Pinpoint the cell where the given text exists, returning its [X, Y] midpoint coordinate. 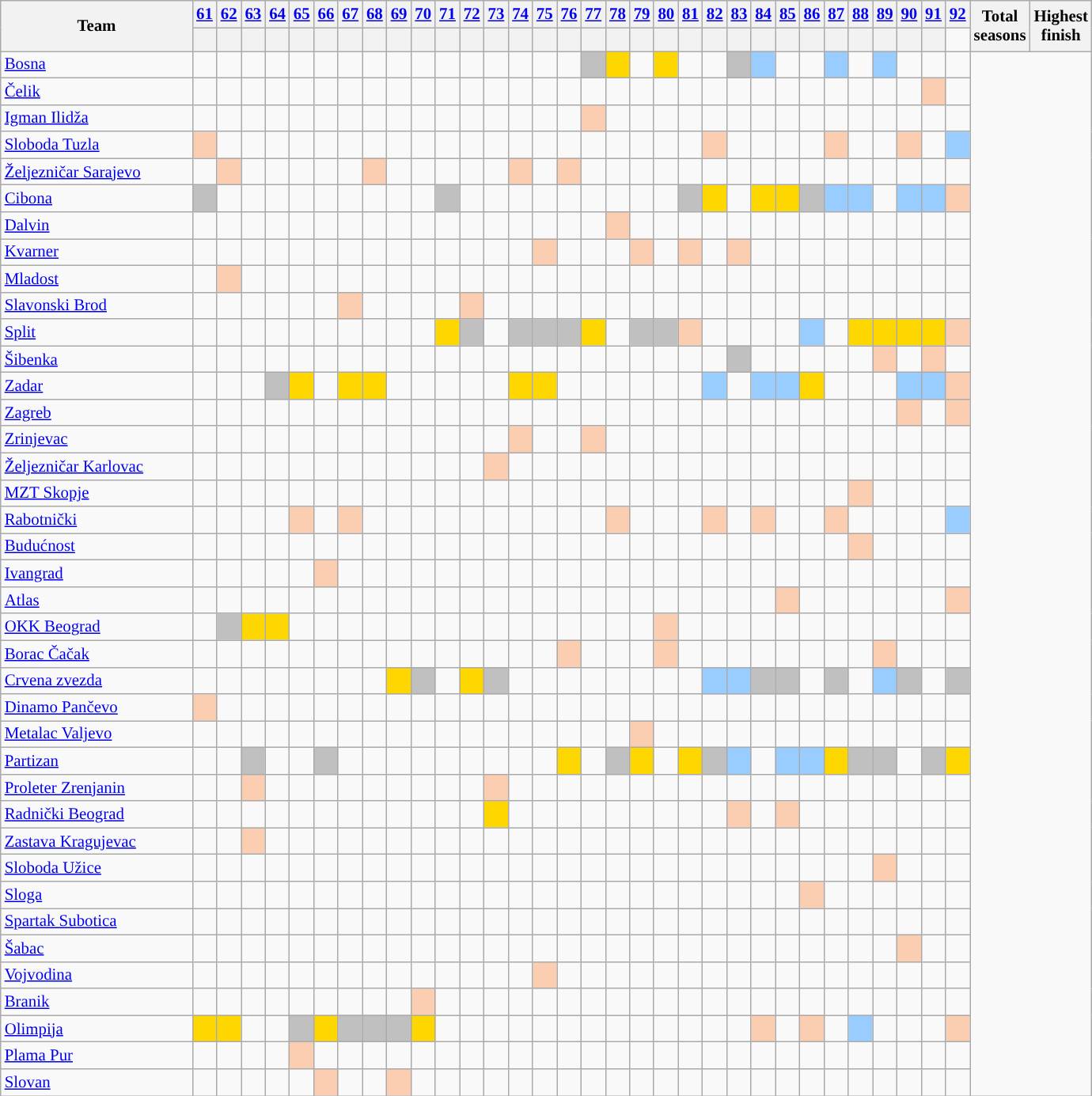
77 [593, 14]
Budućnost [97, 547]
Borac Čačak [97, 654]
63 [253, 14]
Slavonski Brod [97, 305]
Rabotnički [97, 520]
MZT Skopje [97, 493]
85 [788, 14]
61 [204, 14]
Crvena zvezda [97, 681]
Cibona [97, 199]
65 [302, 14]
71 [448, 14]
Mladost [97, 279]
Dinamo Pančevo [97, 707]
Ivangrad [97, 574]
Highestfinish [1061, 26]
Šabac [97, 948]
Plama Pur [97, 1056]
Slovan [97, 1083]
Branik [97, 1002]
Dalvin [97, 226]
90 [908, 14]
Sloga [97, 895]
80 [666, 14]
73 [497, 14]
64 [277, 14]
Vojvodina [97, 975]
Šibenka [97, 359]
92 [957, 14]
62 [229, 14]
87 [836, 14]
Partizan [97, 760]
70 [423, 14]
Zagreb [97, 412]
Zrinjevac [97, 439]
83 [739, 14]
88 [861, 14]
81 [690, 14]
Team [97, 26]
Olimpija [97, 1029]
75 [544, 14]
Proleter Zrenjanin [97, 787]
OKK Beograd [97, 627]
Željezničar Karlovac [97, 466]
79 [643, 14]
Spartak Subotica [97, 922]
78 [617, 14]
69 [399, 14]
82 [715, 14]
Zadar [97, 386]
Kvarner [97, 252]
Sloboda Tuzla [97, 145]
72 [472, 14]
Split [97, 332]
86 [812, 14]
89 [885, 14]
67 [350, 14]
Sloboda Užice [97, 868]
84 [763, 14]
74 [521, 14]
Bosna [97, 64]
Atlas [97, 600]
Zastava Kragujevac [97, 841]
Igman Ilidža [97, 118]
66 [326, 14]
Čelik [97, 91]
91 [934, 14]
Željezničar Sarajevo [97, 172]
Metalac Valjevo [97, 734]
76 [570, 14]
68 [375, 14]
Totalseasons [1000, 26]
Radnički Beograd [97, 814]
